Return (X, Y) of the center of cell containing provided text 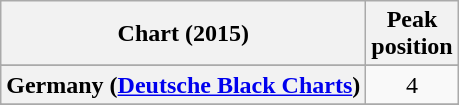
Peakposition (412, 34)
Germany (Deutsche Black Charts) (184, 85)
Chart (2015) (184, 34)
4 (412, 85)
